Capture the cell that displays the provided text and extract its [x, y] central coordinate. 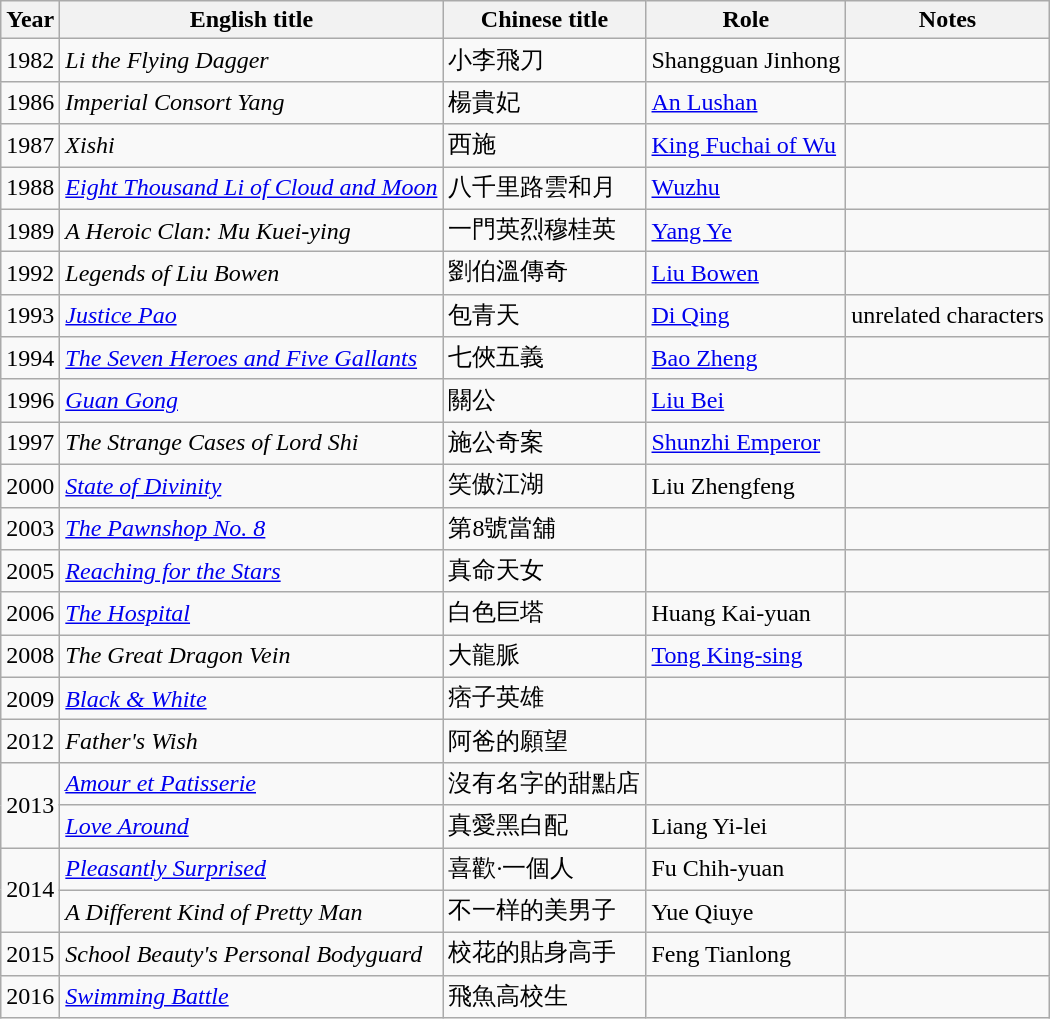
阿爸的願望 [544, 742]
2003 [30, 528]
Feng Tianlong [746, 954]
西施 [544, 146]
The Hospital [252, 614]
楊貴妃 [544, 102]
School Beauty's Personal Bodyguard [252, 954]
第8號當舖 [544, 528]
2000 [30, 486]
Notes [948, 20]
2009 [30, 698]
Shunzhi Emperor [746, 444]
校花的貼身高手 [544, 954]
Justice Pao [252, 316]
Guan Gong [252, 400]
1992 [30, 274]
English title [252, 20]
Tong King-sing [746, 656]
Eight Thousand Li of Cloud and Moon [252, 188]
unrelated characters [948, 316]
Liu Bei [746, 400]
2014 [30, 890]
2005 [30, 572]
一門英烈穆桂英 [544, 230]
Pleasantly Surprised [252, 870]
飛魚高校生 [544, 996]
Role [746, 20]
Yang Ye [746, 230]
Li the Flying Dagger [252, 60]
Liu Bowen [746, 274]
1993 [30, 316]
痞子英雄 [544, 698]
The Seven Heroes and Five Gallants [252, 358]
An Lushan [746, 102]
1989 [30, 230]
1986 [30, 102]
2008 [30, 656]
Black & White [252, 698]
Year [30, 20]
Father's Wish [252, 742]
The Pawnshop No. 8 [252, 528]
Fu Chih-yuan [746, 870]
Xishi [252, 146]
小李飛刀 [544, 60]
Yue Qiuye [746, 912]
真命天女 [544, 572]
1997 [30, 444]
笑傲江湖 [544, 486]
State of Divinity [252, 486]
1994 [30, 358]
Huang Kai-yuan [746, 614]
八千里路雲和月 [544, 188]
2013 [30, 804]
The Strange Cases of Lord Shi [252, 444]
King Fuchai of Wu [746, 146]
真愛黑白配 [544, 826]
A Heroic Clan: Mu Kuei-ying [252, 230]
Wuzhu [746, 188]
沒有名字的甜點店 [544, 784]
2006 [30, 614]
2016 [30, 996]
Shangguan Jinhong [746, 60]
劉伯溫傳奇 [544, 274]
Swimming Battle [252, 996]
The Great Dragon Vein [252, 656]
Legends of Liu Bowen [252, 274]
2015 [30, 954]
A Different Kind of Pretty Man [252, 912]
包青天 [544, 316]
喜歡·一個人 [544, 870]
Amour et Patisserie [252, 784]
Liu Zhengfeng [746, 486]
大龍脈 [544, 656]
Di Qing [746, 316]
白色巨塔 [544, 614]
不一样的美男子 [544, 912]
七俠五義 [544, 358]
1987 [30, 146]
1982 [30, 60]
Imperial Consort Yang [252, 102]
Liang Yi-lei [746, 826]
Reaching for the Stars [252, 572]
2012 [30, 742]
Chinese title [544, 20]
Love Around [252, 826]
1988 [30, 188]
關公 [544, 400]
施公奇案 [544, 444]
1996 [30, 400]
Bao Zheng [746, 358]
